Locate the cell with the specified text and output its [x, y] center coordinate. 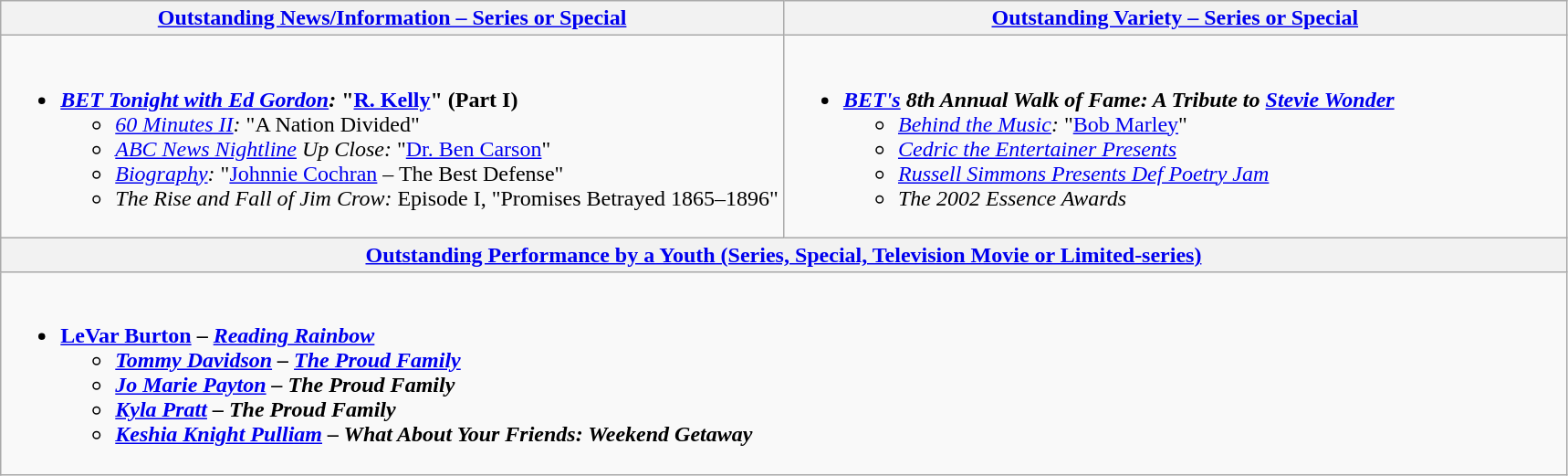
Outstanding Performance by a Youth (Series, Special, Television Movie or Limited-series) [783, 255]
Outstanding News/Information – Series or Special [392, 18]
Outstanding Variety – Series or Special [1175, 18]
